Pinpoint the cell where the given text exists, returning its (x, y) midpoint coordinate. 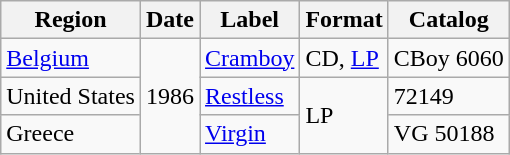
Greece (71, 134)
LP (344, 115)
Catalog (448, 20)
Region (71, 20)
VG 50188 (448, 134)
Restless (250, 96)
Label (250, 20)
United States (71, 96)
1986 (170, 96)
CD, LP (344, 58)
Virgin (250, 134)
Belgium (71, 58)
Date (170, 20)
Format (344, 20)
CBoy 6060 (448, 58)
72149 (448, 96)
Cramboy (250, 58)
